Return [x, y] of the center of cell containing provided text 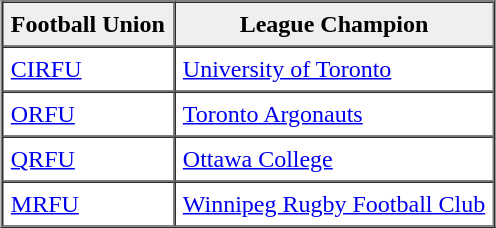
Ottawa College [334, 158]
Winnipeg Rugby Football Club [334, 204]
ORFU [88, 114]
League Champion [334, 24]
Toronto Argonauts [334, 114]
MRFU [88, 204]
Football Union [88, 24]
University of Toronto [334, 68]
CIRFU [88, 68]
QRFU [88, 158]
